Output the (x, y) coordinate of the center of the cell containing the given text.  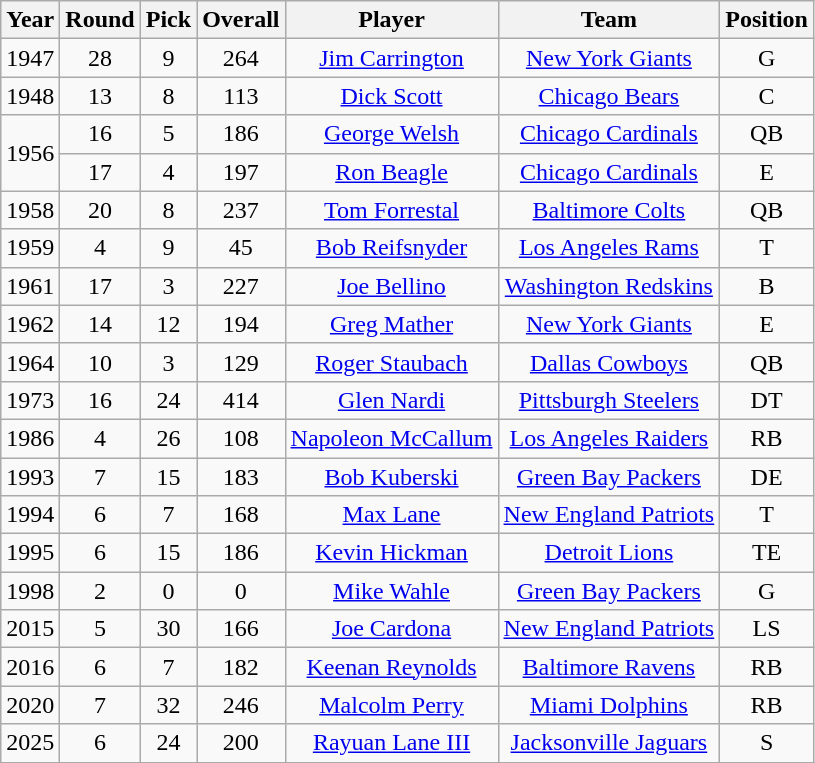
Position (767, 20)
Los Angeles Rams (609, 248)
28 (100, 58)
DE (767, 477)
Joe Bellino (392, 286)
Greg Mather (392, 324)
1947 (30, 58)
Year (30, 20)
TE (767, 553)
S (767, 743)
200 (241, 743)
12 (168, 324)
1959 (30, 248)
George Welsh (392, 134)
1995 (30, 553)
2016 (30, 667)
1994 (30, 515)
Bob Kuberski (392, 477)
Chicago Bears (609, 96)
Max Lane (392, 515)
Jacksonville Jaguars (609, 743)
Mike Wahle (392, 591)
Keenan Reynolds (392, 667)
Malcolm Perry (392, 705)
Tom Forrestal (392, 210)
Washington Redskins (609, 286)
168 (241, 515)
1948 (30, 96)
414 (241, 400)
182 (241, 667)
Kevin Hickman (392, 553)
20 (100, 210)
Team (609, 20)
Bob Reifsnyder (392, 248)
108 (241, 438)
Player (392, 20)
13 (100, 96)
Jim Carrington (392, 58)
1998 (30, 591)
113 (241, 96)
1993 (30, 477)
1956 (30, 153)
Joe Cardona (392, 629)
Detroit Lions (609, 553)
264 (241, 58)
Pick (168, 20)
Rayuan Lane III (392, 743)
Dick Scott (392, 96)
B (767, 286)
2020 (30, 705)
Baltimore Ravens (609, 667)
14 (100, 324)
30 (168, 629)
Dallas Cowboys (609, 362)
1964 (30, 362)
2 (100, 591)
LS (767, 629)
166 (241, 629)
2015 (30, 629)
194 (241, 324)
Round (100, 20)
1962 (30, 324)
32 (168, 705)
1958 (30, 210)
Roger Staubach (392, 362)
26 (168, 438)
10 (100, 362)
183 (241, 477)
197 (241, 172)
45 (241, 248)
Los Angeles Raiders (609, 438)
2025 (30, 743)
Baltimore Colts (609, 210)
C (767, 96)
1973 (30, 400)
Glen Nardi (392, 400)
Ron Beagle (392, 172)
Miami Dolphins (609, 705)
237 (241, 210)
227 (241, 286)
Overall (241, 20)
DT (767, 400)
1961 (30, 286)
246 (241, 705)
1986 (30, 438)
Pittsburgh Steelers (609, 400)
129 (241, 362)
Napoleon McCallum (392, 438)
